For the text-containing cell, return its midpoint in (X, Y) coordinate format. 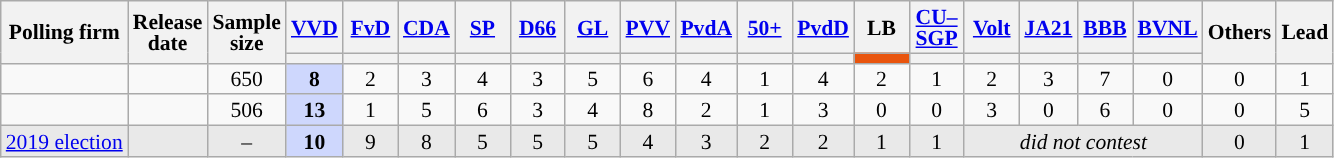
– (246, 142)
VVD (314, 27)
2019 election (64, 142)
PvdA (706, 27)
Volt (992, 27)
7 (1104, 78)
Samplesize (246, 32)
BVNL (1168, 27)
JA21 (1048, 27)
PVV (648, 27)
9 (370, 142)
Polling firm (64, 32)
CU–SGP (936, 27)
Lead (1304, 32)
50+ (764, 27)
Others (1240, 32)
10 (314, 142)
did not contest (1083, 142)
BBB (1104, 27)
13 (314, 110)
Releasedate (168, 32)
D66 (538, 27)
650 (246, 78)
FvD (370, 27)
LB (882, 27)
PvdD (823, 27)
CDA (426, 27)
GL (592, 27)
506 (246, 110)
SP (482, 27)
